Search for the cell housing the specified text and yield its [x, y] center coordinate. 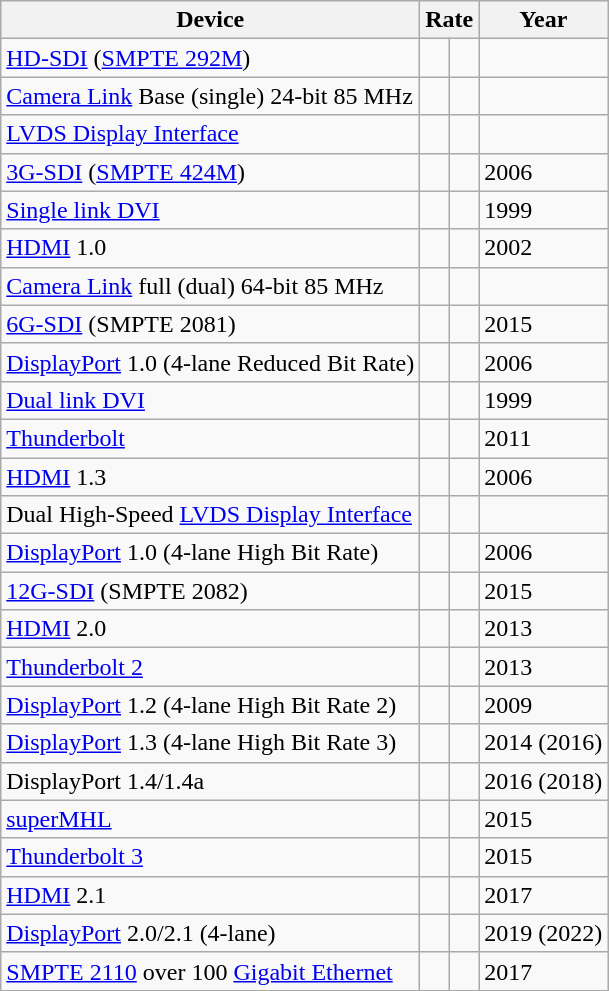
12G-SDI (SMPTE 2082) [210, 591]
LVDS Display Interface [210, 134]
2011 [544, 438]
DisplayPort 2.0/2.1 (4-lane) [210, 933]
2009 [544, 705]
2002 [544, 248]
SMPTE 2110 over 100 Gigabit Ethernet [210, 971]
Rate [450, 20]
HDMI 2.0 [210, 629]
HDMI 1.3 [210, 477]
Thunderbolt 2 [210, 667]
DisplayPort 1.4/1.4a [210, 781]
Camera Link full (dual) 64-bit 85 MHz [210, 286]
Single link DVI [210, 210]
DisplayPort 1.2 (4-lane High Bit Rate 2) [210, 705]
Dual High-Speed LVDS Display Interface [210, 515]
Thunderbolt 3 [210, 857]
HDMI 2.1 [210, 895]
2014 (2016) [544, 743]
HD-SDI (SMPTE 292M) [210, 58]
superMHL [210, 819]
6G-SDI (SMPTE 2081) [210, 324]
3G-SDI (SMPTE 424M) [210, 172]
Year [544, 20]
Dual link DVI [210, 400]
2016 (2018) [544, 781]
Camera Link Base (single) 24-bit 85 MHz [210, 96]
DisplayPort 1.0 (4-lane High Bit Rate) [210, 553]
Thunderbolt [210, 438]
DisplayPort 1.0 (4-lane Reduced Bit Rate) [210, 362]
HDMI 1.0 [210, 248]
Device [210, 20]
2019 (2022) [544, 933]
DisplayPort 1.3 (4-lane High Bit Rate 3) [210, 743]
